Locate the cell with the specified text and output its [X, Y] center coordinate. 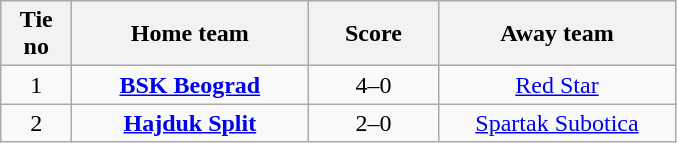
2–0 [374, 123]
Home team [190, 34]
Tie no [36, 34]
BSK Beograd [190, 85]
Hajduk Split [190, 123]
Spartak Subotica [557, 123]
2 [36, 123]
1 [36, 85]
Red Star [557, 85]
Away team [557, 34]
Score [374, 34]
4–0 [374, 85]
